For the text-containing cell, return its midpoint in [x, y] coordinate format. 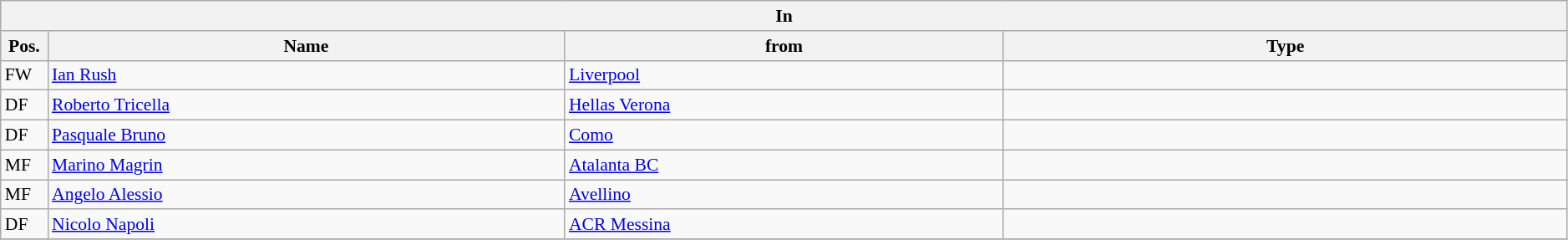
FW [24, 75]
Avellino [784, 195]
Roberto Tricella [306, 105]
Hellas Verona [784, 105]
Marino Magrin [306, 165]
In [784, 16]
Liverpool [784, 75]
Name [306, 46]
Angelo Alessio [306, 195]
ACR Messina [784, 225]
Ian Rush [306, 75]
from [784, 46]
Type [1285, 46]
Pos. [24, 46]
Nicolo Napoli [306, 225]
Pasquale Bruno [306, 135]
Atalanta BC [784, 165]
Como [784, 135]
